Capture the cell that displays the provided text and extract its (x, y) central coordinate. 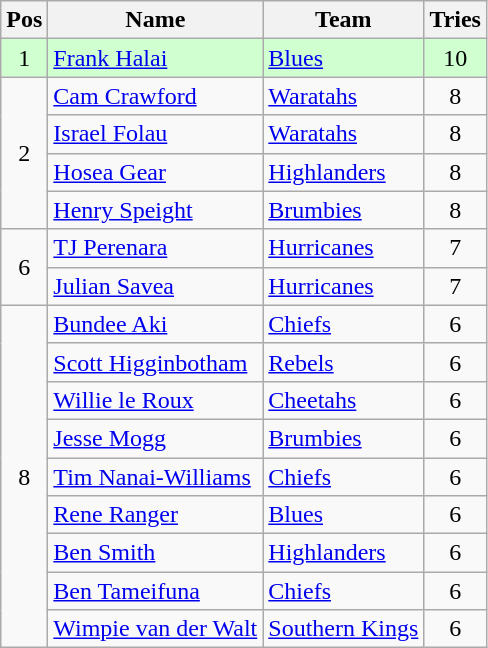
Southern Kings (344, 629)
1 (24, 58)
Jesse Mogg (156, 438)
Julian Savea (156, 286)
Willie le Roux (156, 400)
Bundee Aki (156, 324)
TJ Perenara (156, 248)
Scott Higginbotham (156, 362)
2 (24, 153)
Wimpie van der Walt (156, 629)
Rebels (344, 362)
Team (344, 20)
Tries (456, 20)
Ben Tameifuna (156, 591)
Frank Halai (156, 58)
10 (456, 58)
Hosea Gear (156, 172)
Tim Nanai-Williams (156, 477)
Henry Speight (156, 210)
Israel Folau (156, 134)
Ben Smith (156, 553)
Rene Ranger (156, 515)
Cam Crawford (156, 96)
Pos (24, 20)
Name (156, 20)
Cheetahs (344, 400)
